Return the (X, Y) coordinate for the center point of the cell that contains the specified text.  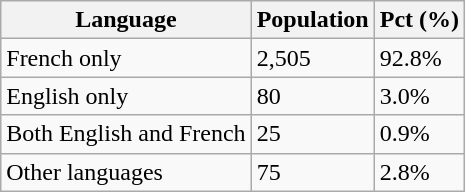
English only (126, 96)
Pct (%) (419, 20)
0.9% (419, 134)
Both English and French (126, 134)
92.8% (419, 58)
25 (312, 134)
80 (312, 96)
Other languages (126, 172)
Population (312, 20)
Language (126, 20)
2.8% (419, 172)
75 (312, 172)
French only (126, 58)
3.0% (419, 96)
2,505 (312, 58)
